Scan for the cell matching the given text and deliver its (X, Y) coordinate at center. 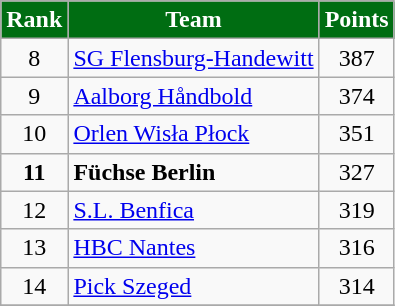
351 (356, 134)
314 (356, 286)
Füchse Berlin (194, 172)
316 (356, 248)
Points (356, 20)
9 (34, 96)
12 (34, 210)
11 (34, 172)
Team (194, 20)
S.L. Benfica (194, 210)
319 (356, 210)
374 (356, 96)
Orlen Wisła Płock (194, 134)
Rank (34, 20)
8 (34, 58)
Aalborg Håndbold (194, 96)
HBC Nantes (194, 248)
SG Flensburg-Handewitt (194, 58)
Pick Szeged (194, 286)
327 (356, 172)
13 (34, 248)
10 (34, 134)
14 (34, 286)
387 (356, 58)
